Pinpoint the cell where the given text exists, returning its [X, Y] midpoint coordinate. 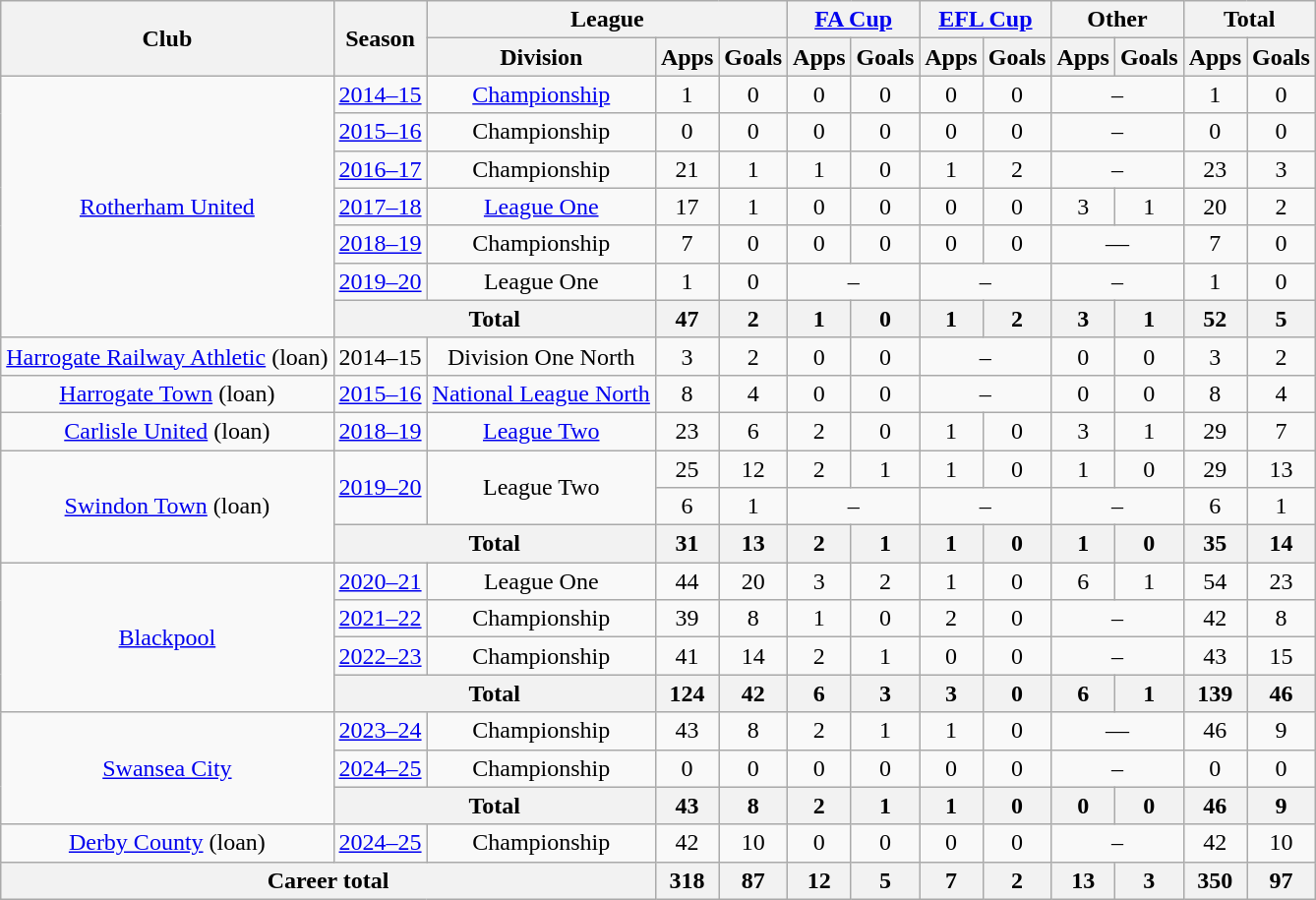
350 [1215, 880]
Career total [329, 880]
139 [1215, 693]
Other [1117, 20]
Division One North [541, 356]
Rotherham United [167, 207]
52 [1215, 319]
25 [687, 469]
35 [1215, 544]
39 [687, 619]
Swindon Town (loan) [167, 507]
Season [380, 38]
97 [1282, 880]
National League North [541, 393]
41 [687, 656]
Carlisle United (loan) [167, 431]
Blackpool [167, 637]
31 [687, 544]
Swansea City [167, 768]
44 [687, 581]
87 [753, 880]
Club [167, 38]
318 [687, 880]
2023–24 [380, 731]
2022–23 [380, 656]
FA Cup [854, 20]
2017–18 [380, 207]
2021–22 [380, 619]
21 [687, 169]
League [607, 20]
Division [541, 57]
54 [1215, 581]
2016–17 [380, 169]
17 [687, 207]
Derby County (loan) [167, 843]
124 [687, 693]
Harrogate Railway Athletic (loan) [167, 356]
EFL Cup [986, 20]
15 [1282, 656]
47 [687, 319]
Harrogate Town (loan) [167, 393]
2020–21 [380, 581]
